Detect which cell encompasses the target text, then output its (x, y) center coordinate. 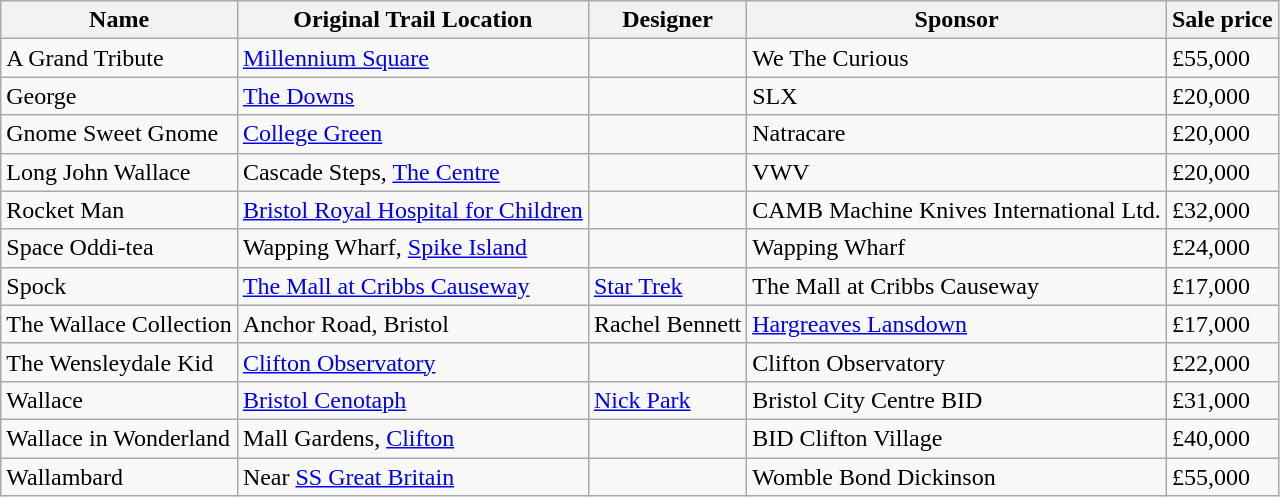
Bristol City Centre BID (957, 400)
Gnome Sweet Gnome (120, 134)
Rocket Man (120, 210)
BID Clifton Village (957, 438)
Wallace in Wonderland (120, 438)
Cascade Steps, The Centre (412, 172)
Rachel Bennett (667, 324)
The Wallace Collection (120, 324)
Mall Gardens, Clifton (412, 438)
Original Trail Location (412, 20)
Bristol Cenotaph (412, 400)
Nick Park (667, 400)
Designer (667, 20)
£31,000 (1222, 400)
The Wensleydale Kid (120, 362)
The Downs (412, 96)
Near SS Great Britain (412, 477)
VWV (957, 172)
Natracare (957, 134)
£40,000 (1222, 438)
George (120, 96)
£32,000 (1222, 210)
Space Oddi-tea (120, 248)
CAMB Machine Knives International Ltd. (957, 210)
Hargreaves Lansdown (957, 324)
Anchor Road, Bristol (412, 324)
Wapping Wharf, Spike Island (412, 248)
Sponsor (957, 20)
Name (120, 20)
We The Curious (957, 58)
Sale price (1222, 20)
Bristol Royal Hospital for Children (412, 210)
Wapping Wharf (957, 248)
Womble Bond Dickinson (957, 477)
Wallace (120, 400)
Long John Wallace (120, 172)
A Grand Tribute (120, 58)
Wallambard (120, 477)
Spock (120, 286)
£24,000 (1222, 248)
SLX (957, 96)
College Green (412, 134)
Millennium Square (412, 58)
£22,000 (1222, 362)
Star Trek (667, 286)
